Return the [x, y] coordinate for the center point of the cell that contains the specified text.  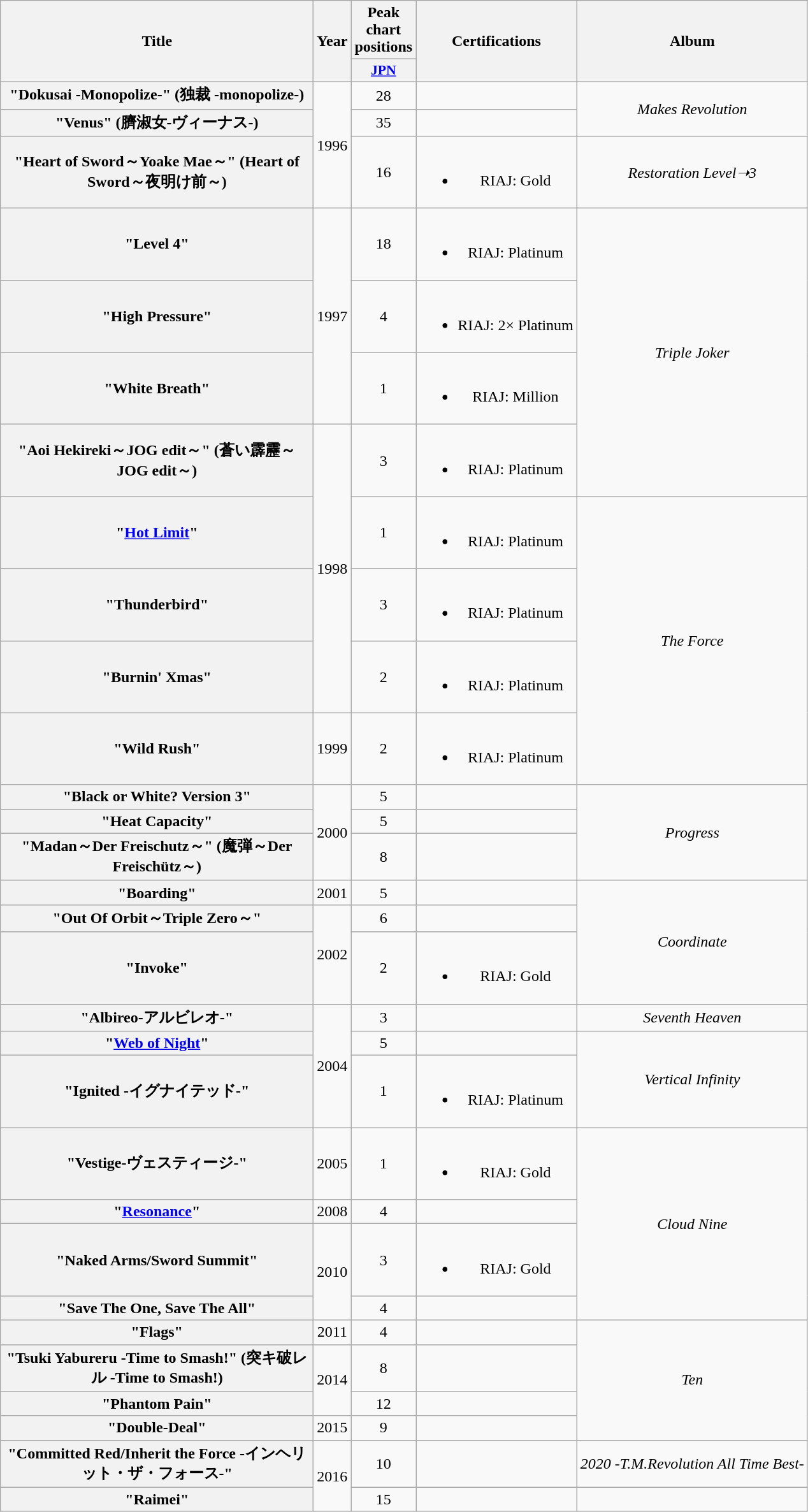
"Level 4" [157, 245]
"Web of Night" [157, 1043]
"Aoi Hekireki～JOG edit～" (蒼い霹靂～JOG edit～) [157, 460]
"Flags" [157, 1332]
"Burnin' Xmas" [157, 677]
2015 [333, 1428]
Restoration Level➝3 [692, 172]
RIAJ: Million [497, 389]
"Double-Deal" [157, 1428]
1996 [333, 145]
2008 [333, 1212]
"High Pressure" [157, 316]
Ten [692, 1380]
"Ignited -イグナイテッド-" [157, 1091]
2001 [333, 892]
Certifications [497, 41]
Vertical Infinity [692, 1080]
15 [384, 1499]
Makes Revolution [692, 108]
2000 [333, 832]
12 [384, 1404]
"Naked Arms/Sword Summit" [157, 1260]
The Force [692, 641]
"Thunderbird" [157, 604]
"White Breath" [157, 389]
Year [333, 41]
1998 [333, 569]
"Albireo-アルビレオ-" [157, 1017]
"Out Of Orbit～Triple Zero～" [157, 918]
35 [384, 122]
Title [157, 41]
2002 [333, 954]
2010 [333, 1272]
10 [384, 1464]
"Heat Capacity" [157, 821]
"Phantom Pain" [157, 1404]
"Venus" (臍淑女-ヴィーナス-) [157, 122]
"Hot Limit" [157, 533]
RIAJ: 2× Platinum [497, 316]
28 [384, 96]
Peak chart positions [384, 30]
"Raimei" [157, 1499]
2016 [333, 1476]
2020 -T.M.Revolution All Time Best- [692, 1464]
"Heart of Sword～Yoake Mae～" (Heart of Sword～夜明け前～) [157, 172]
Coordinate [692, 942]
"Black or White? Version 3" [157, 797]
"Vestige-ヴェスティージ-" [157, 1164]
6 [384, 918]
2014 [333, 1380]
JPN [384, 71]
16 [384, 172]
1999 [333, 748]
Progress [692, 832]
"Tsuki Yabureru -Time to Smash!" (突キ破レル -Time to Smash!) [157, 1368]
"Committed Red/Inherit the Force -インヘリット・ザ・フォース-" [157, 1464]
"Wild Rush" [157, 748]
Seventh Heaven [692, 1017]
Triple Joker [692, 353]
9 [384, 1428]
2005 [333, 1164]
"Dokusai -Monopolize-" (独裁 -monopolize-) [157, 96]
"Boarding" [157, 892]
"Save The One, Save The All" [157, 1308]
Cloud Nine [692, 1224]
18 [384, 245]
1997 [333, 316]
"Resonance" [157, 1212]
"Madan～Der Freischutz～" (魔弾～Der Freischütz～) [157, 857]
Album [692, 41]
2011 [333, 1332]
2004 [333, 1066]
"Invoke" [157, 968]
